Locate the cell with the specified text and output its (x, y) center coordinate. 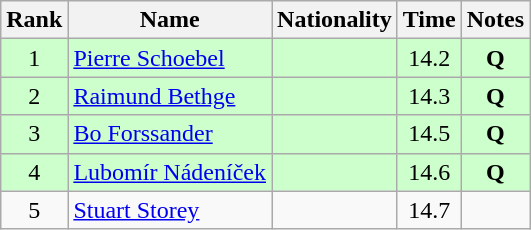
5 (34, 210)
Time (429, 20)
Bo Forssander (170, 134)
Nationality (335, 20)
3 (34, 134)
4 (34, 172)
Name (170, 20)
14.6 (429, 172)
Pierre Schoebel (170, 58)
Stuart Storey (170, 210)
14.2 (429, 58)
14.7 (429, 210)
Notes (495, 20)
1 (34, 58)
2 (34, 96)
14.5 (429, 134)
Raimund Bethge (170, 96)
Lubomír Nádeníček (170, 172)
Rank (34, 20)
14.3 (429, 96)
